Extract the [x, y] coordinate from the center of the cell holding the provided text.  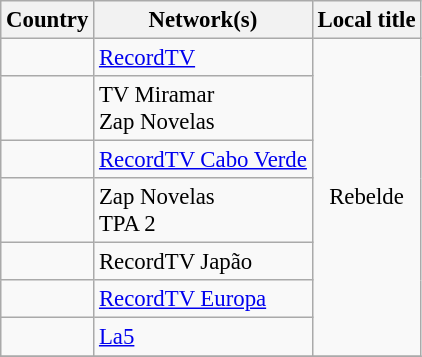
RecordTV Japão [204, 262]
Local title [366, 20]
Network(s) [204, 20]
RecordTV Cabo Verde [204, 160]
La5 [204, 337]
Country [48, 20]
RecordTV [204, 58]
Rebelde [366, 198]
TV MiramarZap Novelas [204, 108]
Zap NovelasTPA 2 [204, 210]
RecordTV Europa [204, 299]
